Return (x, y) of the center of cell containing provided text 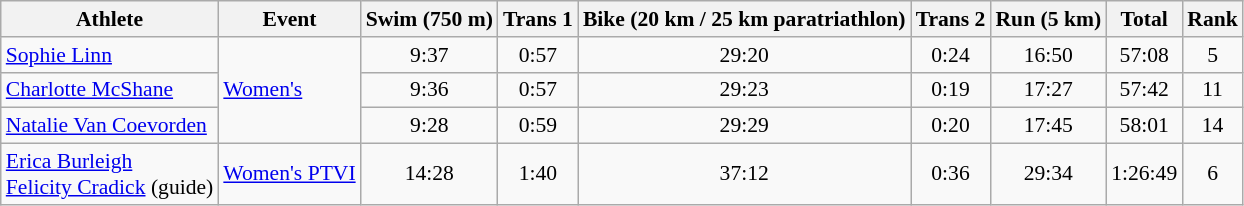
9:37 (430, 55)
Total (1144, 19)
57:08 (1144, 55)
0:24 (951, 55)
1:40 (538, 174)
11 (1212, 90)
Run (5 km) (1048, 19)
Women's PTVI (289, 174)
Trans 1 (538, 19)
14:28 (430, 174)
Event (289, 19)
9:36 (430, 90)
29:34 (1048, 174)
0:20 (951, 126)
Athlete (110, 19)
Erica Burleigh Felicity Cradick (guide) (110, 174)
29:23 (744, 90)
16:50 (1048, 55)
29:20 (744, 55)
9:28 (430, 126)
17:27 (1048, 90)
6 (1212, 174)
0:59 (538, 126)
5 (1212, 55)
17:45 (1048, 126)
Women's (289, 90)
1:26:49 (1144, 174)
0:36 (951, 174)
Swim (750 m) (430, 19)
Charlotte McShane (110, 90)
Natalie Van Coevorden (110, 126)
Trans 2 (951, 19)
57:42 (1144, 90)
14 (1212, 126)
37:12 (744, 174)
0:19 (951, 90)
58:01 (1144, 126)
Bike (20 km / 25 km paratriathlon) (744, 19)
Sophie Linn (110, 55)
Rank (1212, 19)
29:29 (744, 126)
